Determine the (x, y) coordinate at the center of the cell enclosing the given text.  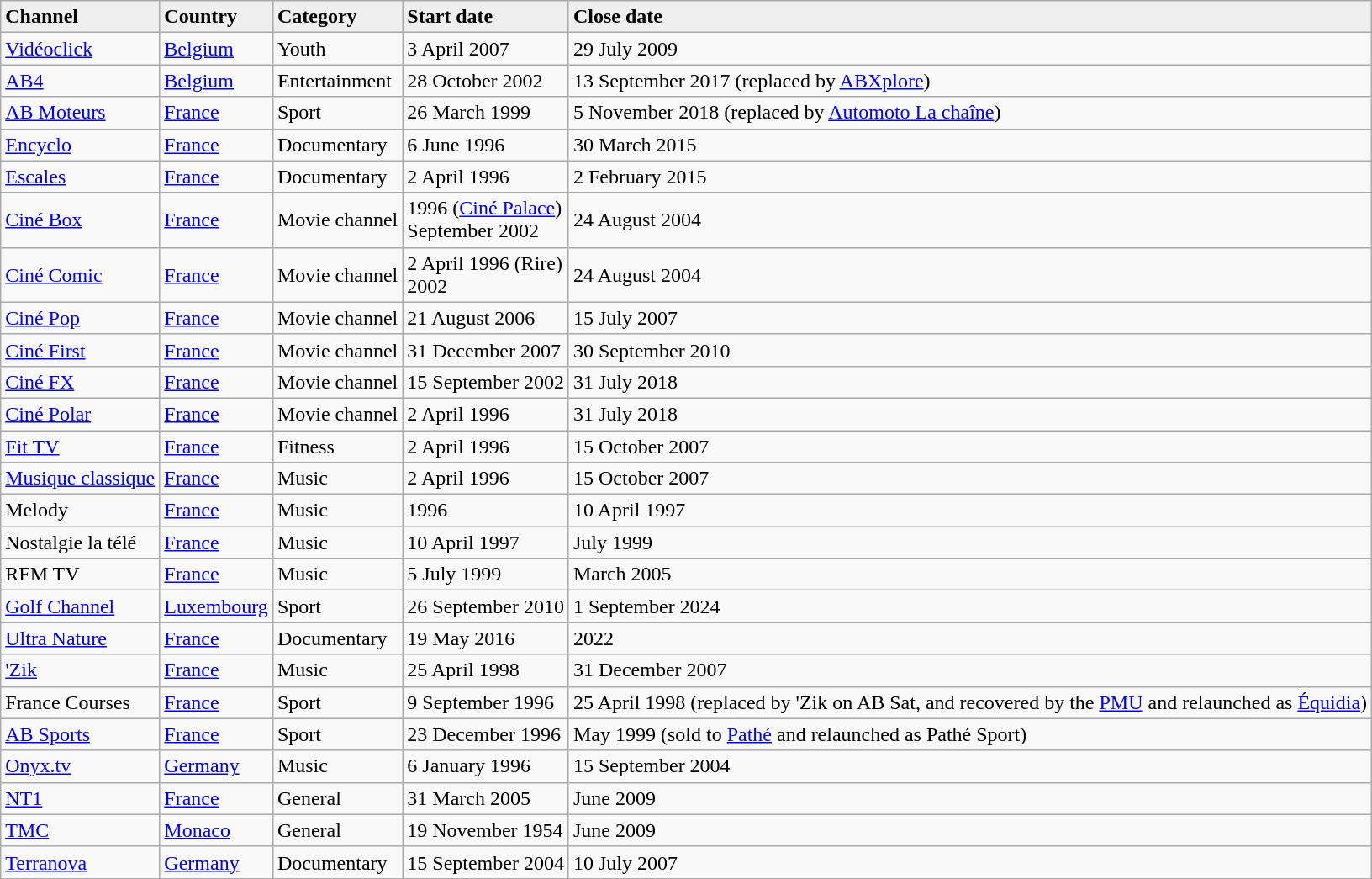
1996 (486, 511)
Melody (81, 511)
Golf Channel (81, 606)
AB Sports (81, 734)
Monaco (217, 830)
1996 (Ciné Palace) September 2002 (486, 220)
Youth (337, 49)
1 September 2024 (970, 606)
Ciné Pop (81, 318)
France Courses (81, 702)
Ciné Polar (81, 414)
July 1999 (970, 543)
5 July 1999 (486, 575)
RFM TV (81, 575)
6 June 1996 (486, 145)
21 August 2006 (486, 318)
25 April 1998 (486, 670)
Terranova (81, 862)
31 March 2005 (486, 798)
Entertainment (337, 81)
26 March 1999 (486, 113)
Onyx.tv (81, 766)
Ciné First (81, 350)
Fitness (337, 447)
Fit TV (81, 447)
2022 (970, 638)
Musique classique (81, 479)
6 January 1996 (486, 766)
Ciné Comic (81, 274)
19 May 2016 (486, 638)
15 September 2002 (486, 382)
Country (217, 17)
AB4 (81, 81)
25 April 1998 (replaced by 'Zik on AB Sat, and recovered by the PMU and relaunched as Équidia) (970, 702)
3 April 2007 (486, 49)
Close date (970, 17)
2 February 2015 (970, 177)
AB Moteurs (81, 113)
10 July 2007 (970, 862)
May 1999 (sold to Pathé and relaunched as Pathé Sport) (970, 734)
Ciné Box (81, 220)
March 2005 (970, 575)
Encyclo (81, 145)
9 September 1996 (486, 702)
19 November 1954 (486, 830)
Vidéoclick (81, 49)
2 April 1996 (Rire) 2002 (486, 274)
15 July 2007 (970, 318)
Start date (486, 17)
Channel (81, 17)
Nostalgie la télé (81, 543)
30 March 2015 (970, 145)
30 September 2010 (970, 350)
Ciné FX (81, 382)
Category (337, 17)
Escales (81, 177)
13 September 2017 (replaced by ABXplore) (970, 81)
29 July 2009 (970, 49)
Ultra Nature (81, 638)
TMC (81, 830)
28 October 2002 (486, 81)
NT1 (81, 798)
26 September 2010 (486, 606)
23 December 1996 (486, 734)
5 November 2018 (replaced by Automoto La chaîne) (970, 113)
'Zik (81, 670)
Luxembourg (217, 606)
